Provide the (x, y) coordinate of the cell's center where the given text is located.  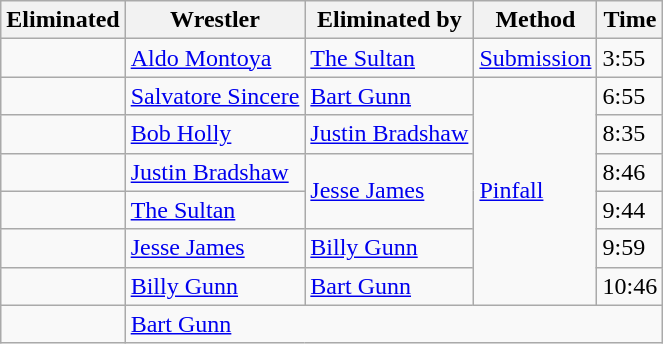
Eliminated by (390, 20)
9:44 (630, 210)
Salvatore Sincere (215, 96)
9:59 (630, 248)
8:46 (630, 172)
Wrestler (215, 20)
10:46 (630, 286)
8:35 (630, 134)
6:55 (630, 96)
Bob Holly (215, 134)
Aldo Montoya (215, 58)
Method (536, 20)
Eliminated (63, 20)
Time (630, 20)
Pinfall (536, 191)
Submission (536, 58)
3:55 (630, 58)
